Search for the cell housing the specified text and yield its (x, y) center coordinate. 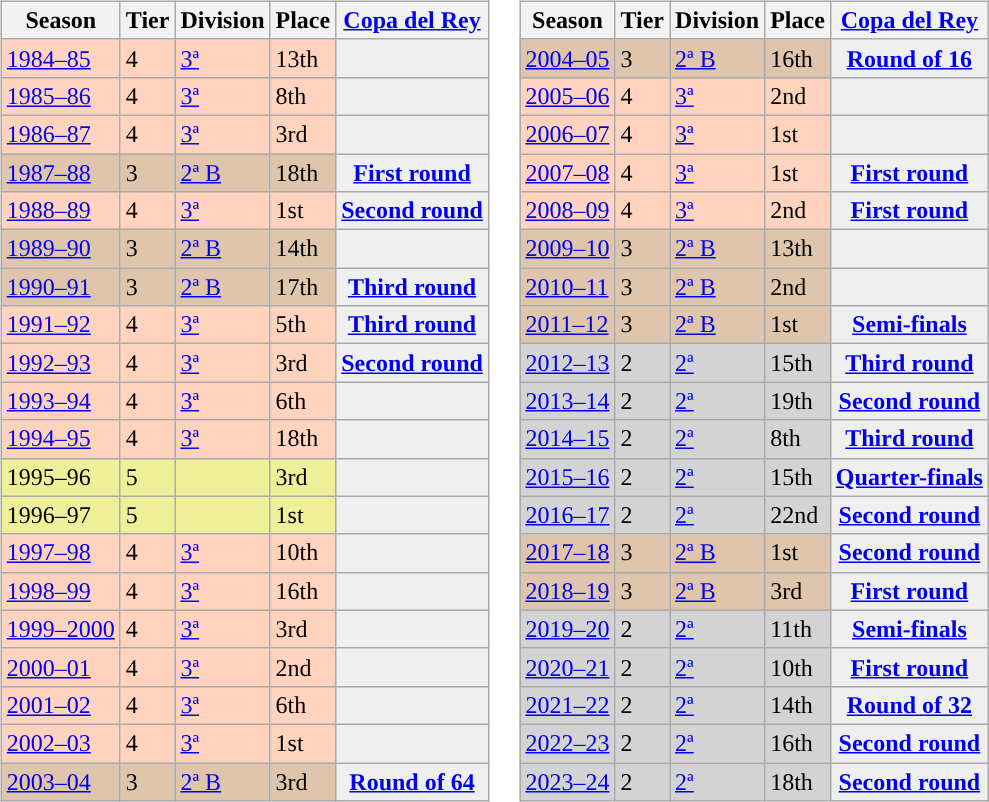
19th (798, 401)
1996–97 (60, 515)
17th (303, 287)
2005–06 (568, 96)
2022–23 (568, 743)
1999–2000 (60, 629)
1986–87 (60, 134)
1990–91 (60, 287)
1988–89 (60, 211)
11th (798, 629)
Round of 16 (909, 58)
2017–18 (568, 553)
1992–93 (60, 363)
2001–02 (60, 705)
2007–08 (568, 173)
1998–99 (60, 591)
2003–04 (60, 781)
2016–17 (568, 515)
1997–98 (60, 553)
2012–13 (568, 363)
2004–05 (568, 58)
2010–11 (568, 287)
1991–92 (60, 325)
2006–07 (568, 134)
1989–90 (60, 249)
2018–19 (568, 591)
Round of 64 (412, 781)
1984–85 (60, 58)
2021–22 (568, 705)
5th (303, 325)
1994–95 (60, 439)
2014–15 (568, 439)
Round of 32 (909, 705)
2008–09 (568, 211)
2023–24 (568, 781)
2002–03 (60, 743)
2000–01 (60, 667)
1985–86 (60, 96)
22nd (798, 515)
2011–12 (568, 325)
2019–20 (568, 629)
2015–16 (568, 477)
2013–14 (568, 401)
1995–96 (60, 477)
1993–94 (60, 401)
Quarter-finals (909, 477)
2020–21 (568, 667)
1987–88 (60, 173)
2009–10 (568, 249)
